Capture the cell that displays the provided text and extract its (x, y) central coordinate. 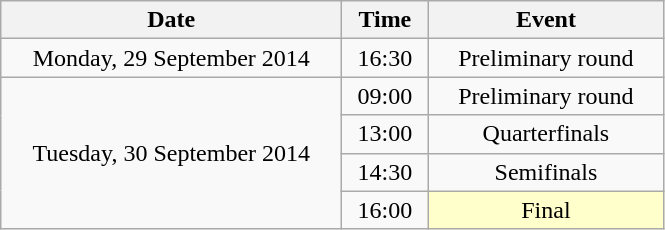
16:00 (385, 210)
Monday, 29 September 2014 (172, 58)
13:00 (385, 134)
Semifinals (546, 172)
Quarterfinals (546, 134)
09:00 (385, 96)
14:30 (385, 172)
Final (546, 210)
Time (385, 20)
Event (546, 20)
16:30 (385, 58)
Date (172, 20)
Tuesday, 30 September 2014 (172, 153)
